Search for the cell housing the specified text and yield its (X, Y) center coordinate. 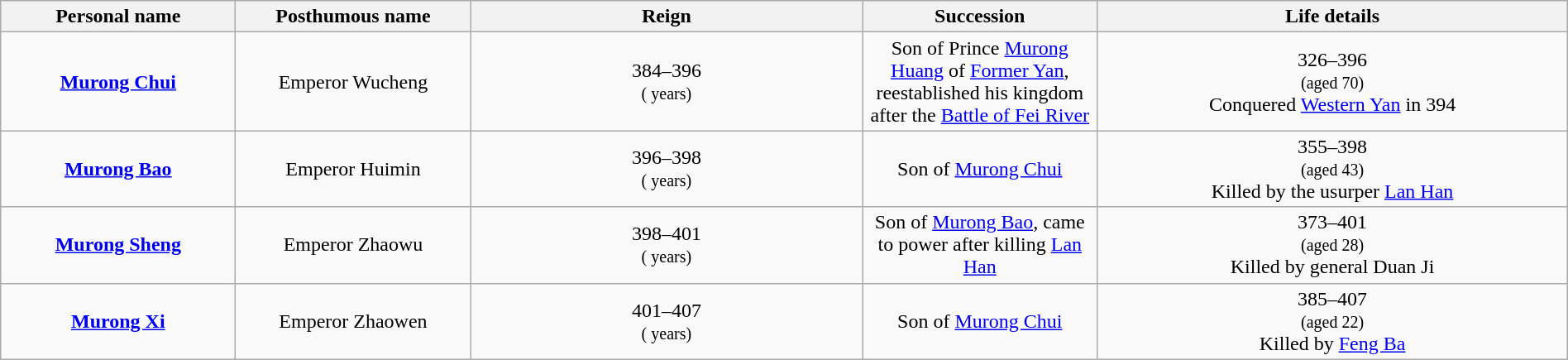
Son of Prince Murong Huang of Former Yan, reestablished his kingdom after the Battle of Fei River (980, 81)
Murong Sheng (118, 245)
401–407( years) (667, 321)
Emperor Zhaowen (353, 321)
Personal name (118, 17)
Succession (980, 17)
373–401(aged 28)Killed by general Duan Ji (1332, 245)
384–396( years) (667, 81)
Murong Chui (118, 81)
Murong Xi (118, 321)
Murong Bao (118, 169)
385–407(aged 22)Killed by Feng Ba (1332, 321)
396–398( years) (667, 169)
Emperor Zhaowu (353, 245)
398–401( years) (667, 245)
Posthumous name (353, 17)
Emperor Huimin (353, 169)
Reign (667, 17)
Son of Murong Bao, came to power after killing Lan Han (980, 245)
326–396(aged 70)Conquered Western Yan in 394 (1332, 81)
Emperor Wucheng (353, 81)
Life details (1332, 17)
355–398(aged 43)Killed by the usurper Lan Han (1332, 169)
